Pinpoint the cell where the given text exists, returning its [X, Y] midpoint coordinate. 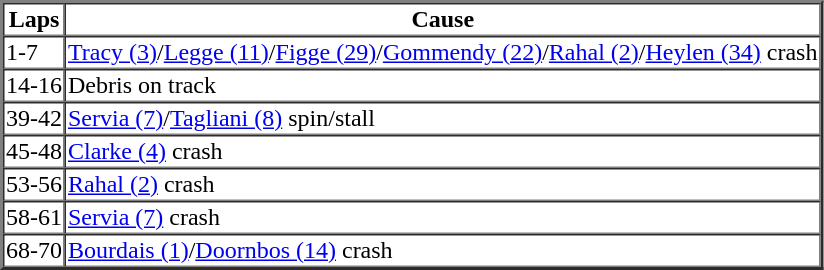
Servia (7)/Tagliani (8) spin/stall [442, 118]
53-56 [34, 184]
Cause [442, 20]
Servia (7) crash [442, 218]
Bourdais (1)/Doornbos (14) crash [442, 250]
58-61 [34, 218]
68-70 [34, 250]
45-48 [34, 152]
Tracy (3)/Legge (11)/Figge (29)/Gommendy (22)/Rahal (2)/Heylen (34) crash [442, 52]
1-7 [34, 52]
Laps [34, 20]
Rahal (2) crash [442, 184]
39-42 [34, 118]
14-16 [34, 86]
Clarke (4) crash [442, 152]
Debris on track [442, 86]
